Pinpoint the cell where the given text exists, returning its [x, y] midpoint coordinate. 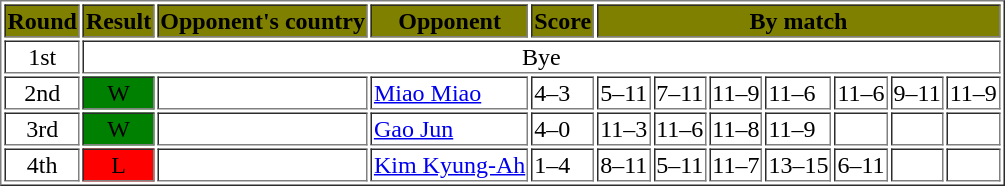
13–15 [798, 164]
6–11 [860, 164]
11–3 [624, 128]
L [118, 164]
Round [42, 20]
4th [42, 164]
Opponent's country [262, 20]
Opponent [450, 20]
1st [42, 56]
9–11 [918, 92]
Result [118, 20]
Gao Jun [450, 128]
Miao Miao [450, 92]
Bye [542, 56]
7–11 [680, 92]
8–11 [624, 164]
Kim Kyung-Ah [450, 164]
2nd [42, 92]
4–0 [562, 128]
3rd [42, 128]
4–3 [562, 92]
1–4 [562, 164]
Score [562, 20]
By match [798, 20]
11–8 [736, 128]
11–7 [736, 164]
